Provide the (x, y) coordinate of the cell's center where the given text is located.  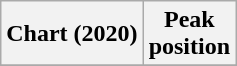
Peakposition (189, 34)
Chart (2020) (72, 34)
